Find where the given text appears and provide that cell's center as [x, y] coordinate. 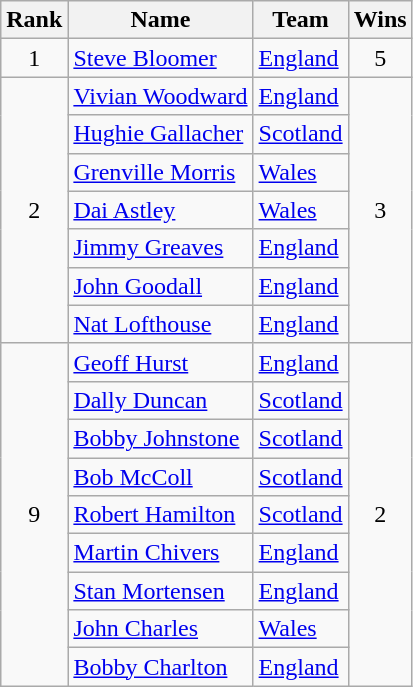
9 [34, 514]
Vivian Woodward [160, 96]
Bobby Johnstone [160, 438]
Robert Hamilton [160, 515]
Rank [34, 20]
5 [380, 58]
John Charles [160, 629]
Bobby Charlton [160, 667]
Team [300, 20]
Name [160, 20]
Dai Astley [160, 210]
Steve Bloomer [160, 58]
Martin Chivers [160, 553]
Hughie Gallacher [160, 134]
John Goodall [160, 286]
Wins [380, 20]
Dally Duncan [160, 400]
Stan Mortensen [160, 591]
Nat Lofthouse [160, 324]
Geoff Hurst [160, 362]
3 [380, 210]
1 [34, 58]
Grenville Morris [160, 172]
Bob McColl [160, 477]
Jimmy Greaves [160, 248]
